Detect which cell encompasses the target text, then output its (x, y) center coordinate. 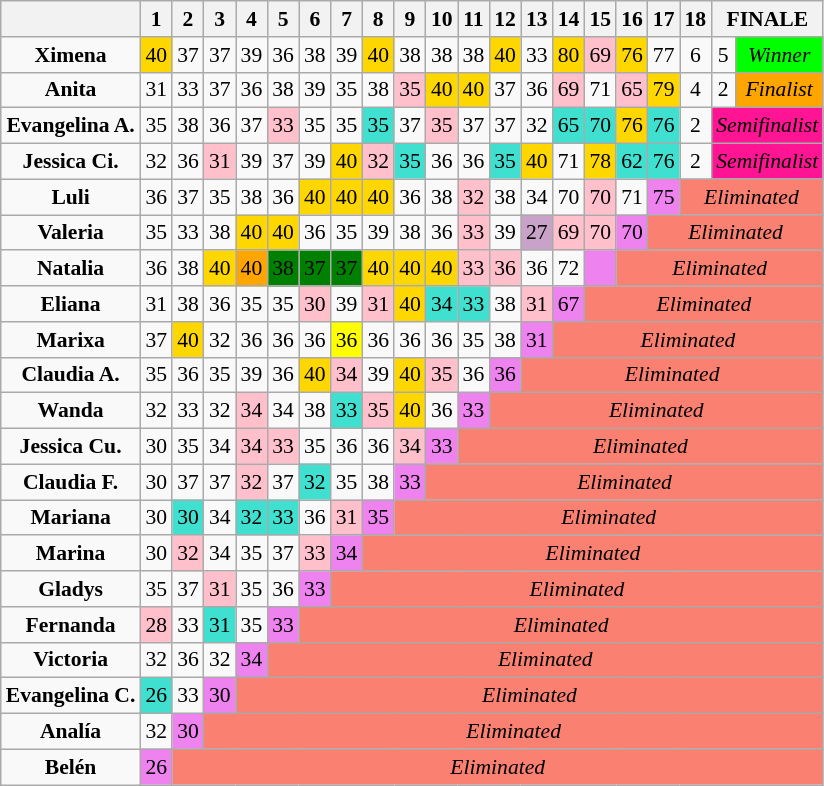
Winner (779, 55)
80 (569, 55)
17 (664, 19)
1 (156, 19)
27 (537, 233)
18 (696, 19)
Wanda (71, 411)
Eliana (71, 304)
Analía (71, 732)
Evangelina A. (71, 126)
13 (537, 19)
Victoria (71, 660)
Valeria (71, 233)
Claudia F. (71, 482)
28 (156, 625)
Luli (71, 197)
16 (632, 19)
Evangelina C. (71, 696)
Natalia (71, 269)
Ximena (71, 55)
72 (569, 269)
Fernanda (71, 625)
7 (347, 19)
Belén (71, 767)
14 (569, 19)
75 (664, 197)
15 (600, 19)
67 (569, 304)
12 (505, 19)
Jessica Cu. (71, 447)
10 (442, 19)
8 (378, 19)
Anita (71, 90)
Mariana (71, 518)
77 (664, 55)
11 (474, 19)
Gladys (71, 589)
3 (220, 19)
Marina (71, 554)
FINALE (767, 19)
Finalist (779, 90)
Claudia A. (71, 375)
79 (664, 90)
78 (600, 162)
62 (632, 162)
Marixa (71, 340)
9 (410, 19)
Jessica Ci. (71, 162)
